For the text-containing cell, return its midpoint in (X, Y) coordinate format. 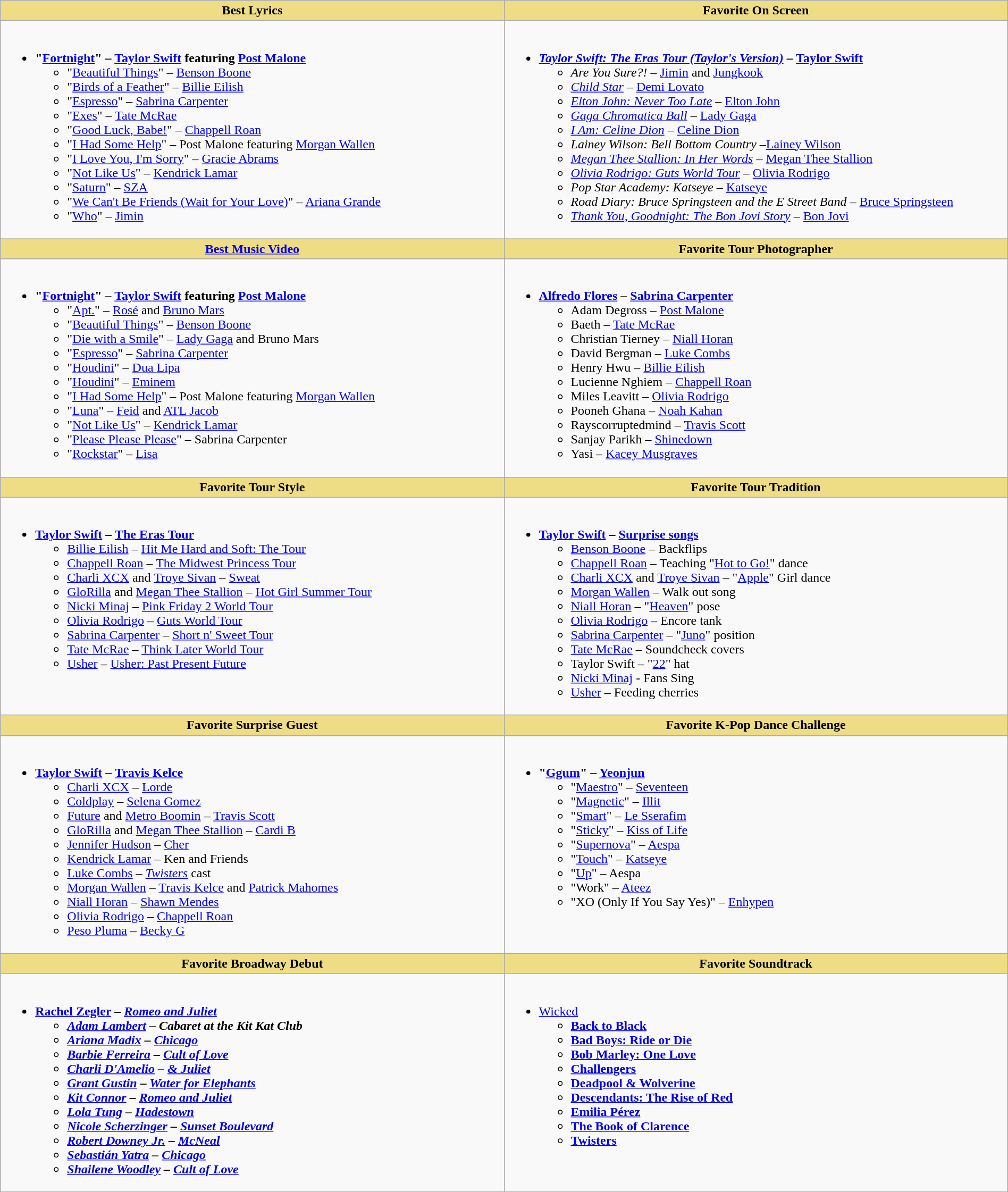
Favorite Soundtrack (756, 963)
Best Music Video (252, 249)
Favorite On Screen (756, 11)
Favorite K-Pop Dance Challenge (756, 725)
Favorite Tour Style (252, 487)
Favorite Tour Tradition (756, 487)
Favorite Surprise Guest (252, 725)
Best Lyrics (252, 11)
Favorite Broadway Debut (252, 963)
Favorite Tour Photographer (756, 249)
